Output the [X, Y] coordinate of the center of the cell containing the given text.  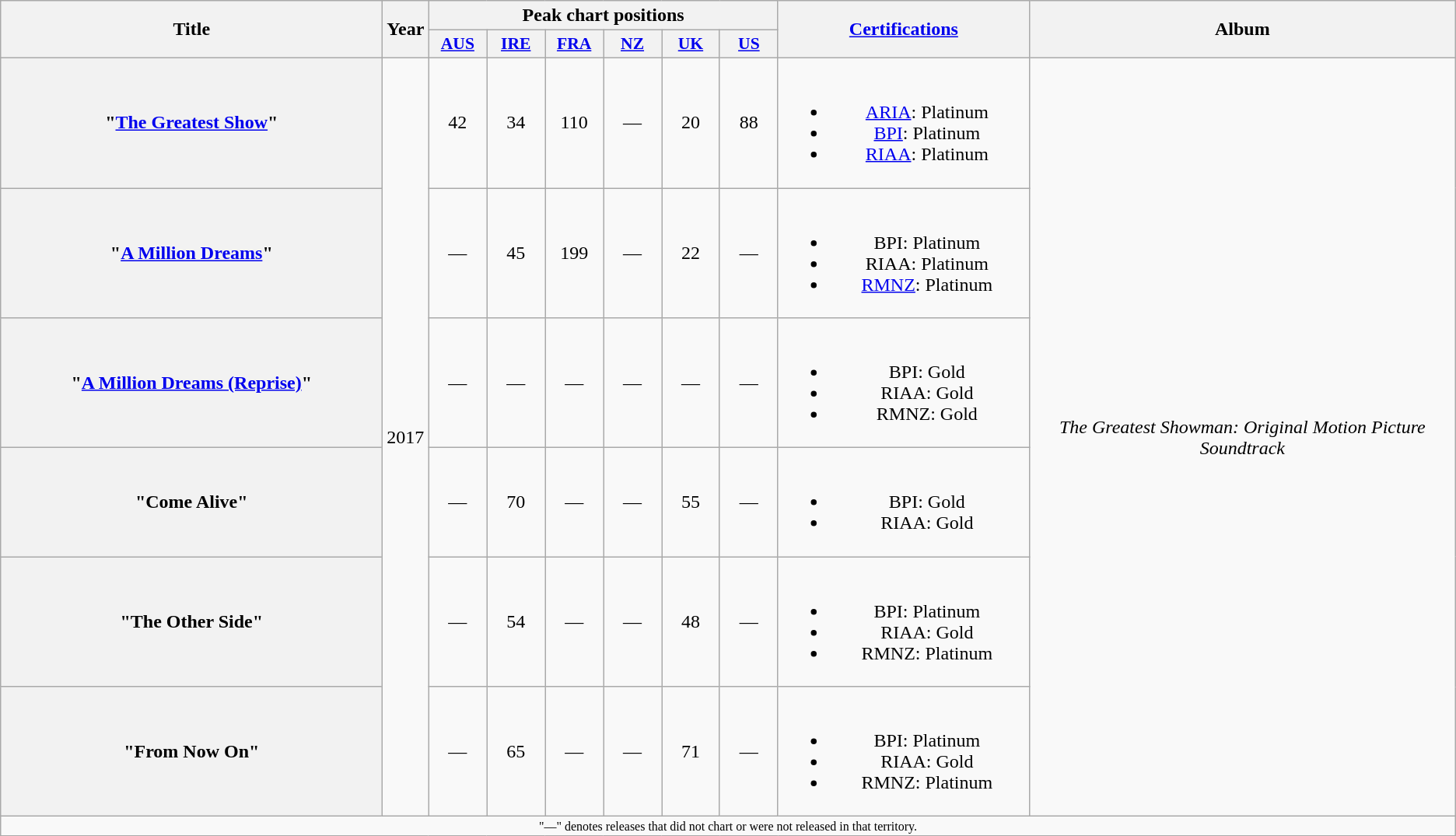
110 [574, 123]
"—" denotes releases that did not chart or were not released in that territory. [728, 826]
"The Other Side" [191, 622]
Certifications [904, 30]
The Greatest Showman: Original Motion Picture Soundtrack [1242, 437]
AUS [457, 44]
55 [691, 502]
Peak chart positions [604, 16]
"From Now On" [191, 751]
42 [457, 123]
BPI: GoldRIAA: GoldRMNZ: Gold [904, 383]
Title [191, 30]
BPI: PlatinumRIAA: PlatinumRMNZ: Platinum [904, 254]
48 [691, 622]
Year [406, 30]
FRA [574, 44]
20 [691, 123]
"A Million Dreams (Reprise)" [191, 383]
2017 [406, 437]
54 [516, 622]
65 [516, 751]
"The Greatest Show" [191, 123]
ARIA: PlatinumBPI: PlatinumRIAA: Platinum [904, 123]
BPI: GoldRIAA: Gold [904, 502]
45 [516, 254]
22 [691, 254]
71 [691, 751]
Album [1242, 30]
34 [516, 123]
NZ [633, 44]
UK [691, 44]
70 [516, 502]
"A Million Dreams" [191, 254]
IRE [516, 44]
199 [574, 254]
88 [748, 123]
"Come Alive" [191, 502]
US [748, 44]
